Return [x, y] of the center of cell containing provided text 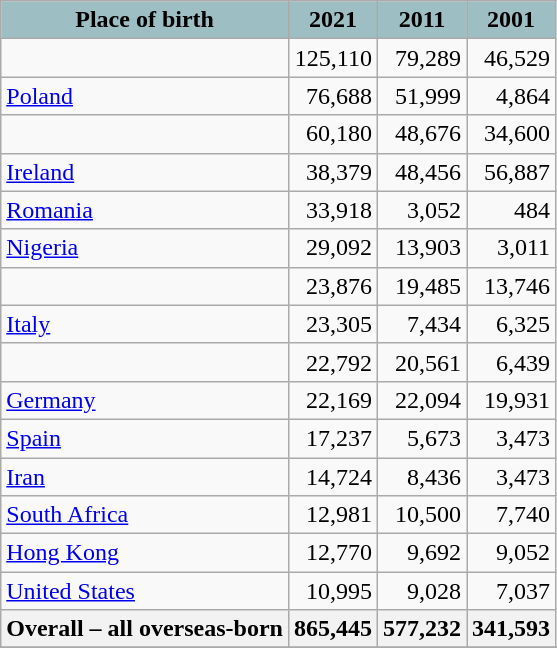
12,770 [332, 553]
4,864 [512, 96]
6,439 [512, 362]
20,561 [422, 362]
10,500 [422, 515]
7,740 [512, 515]
48,456 [422, 172]
76,688 [332, 96]
Germany [145, 400]
7,037 [512, 591]
3,011 [512, 248]
23,305 [332, 324]
6,325 [512, 324]
14,724 [332, 477]
7,434 [422, 324]
Italy [145, 324]
2021 [332, 20]
22,094 [422, 400]
Iran [145, 477]
8,436 [422, 477]
22,792 [332, 362]
Hong Kong [145, 553]
484 [512, 210]
9,692 [422, 553]
Overall – all overseas-born [145, 629]
46,529 [512, 58]
13,746 [512, 286]
38,379 [332, 172]
2011 [422, 20]
19,485 [422, 286]
22,169 [332, 400]
13,903 [422, 248]
Spain [145, 438]
577,232 [422, 629]
23,876 [332, 286]
5,673 [422, 438]
48,676 [422, 134]
Nigeria [145, 248]
Place of birth [145, 20]
3,052 [422, 210]
17,237 [332, 438]
34,600 [512, 134]
51,999 [422, 96]
33,918 [332, 210]
29,092 [332, 248]
Romania [145, 210]
9,052 [512, 553]
60,180 [332, 134]
Poland [145, 96]
19,931 [512, 400]
United States [145, 591]
South Africa [145, 515]
Ireland [145, 172]
79,289 [422, 58]
12,981 [332, 515]
9,028 [422, 591]
2001 [512, 20]
56,887 [512, 172]
341,593 [512, 629]
865,445 [332, 629]
125,110 [332, 58]
10,995 [332, 591]
